For the text-containing cell, return its midpoint in (X, Y) coordinate format. 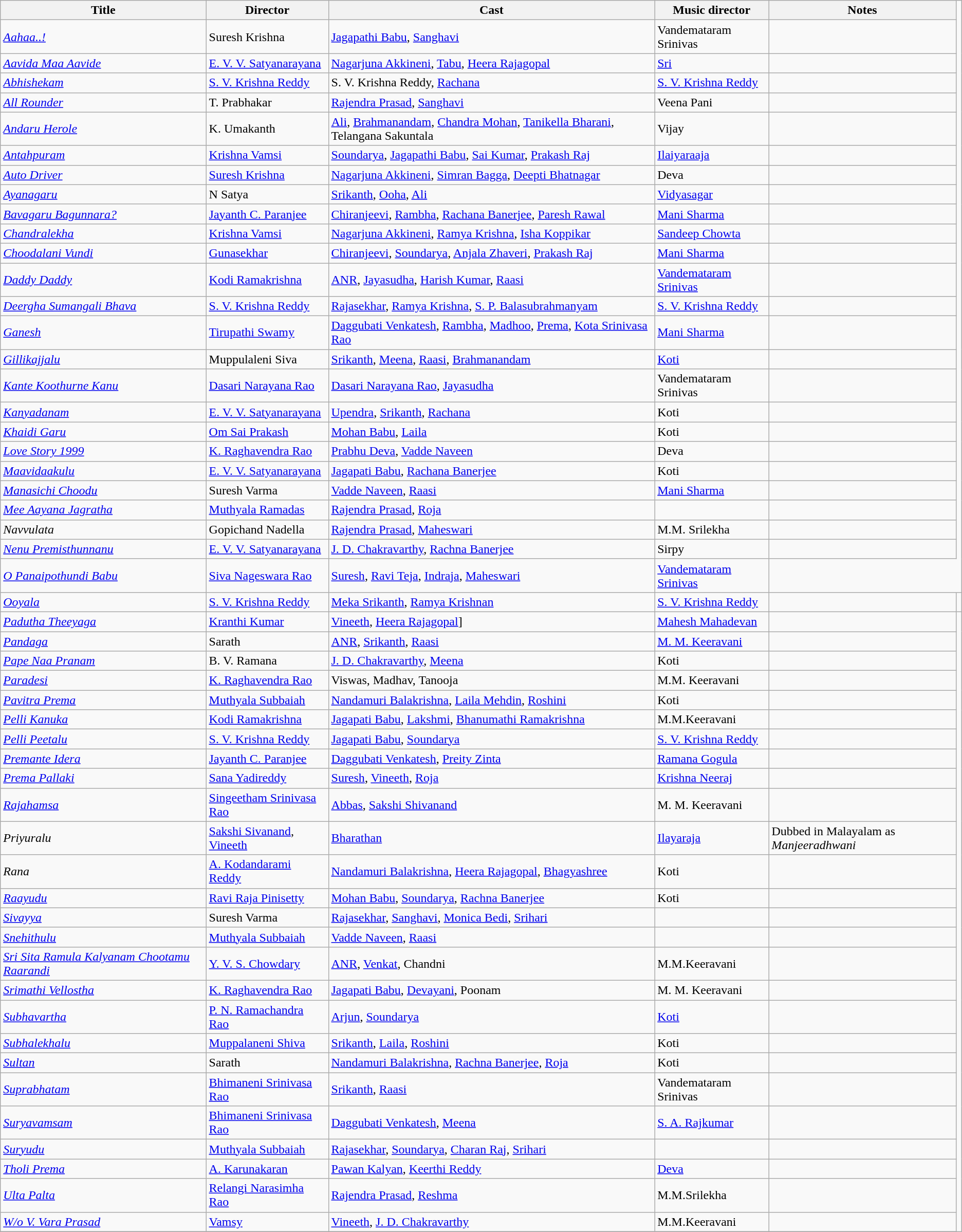
Dasari Narayana Rao, Jayasudha (491, 385)
Jagapati Babu, Devayani, Poonam (491, 990)
Gopichand Nadella (267, 529)
Ilaiyaraaja (712, 155)
Kanyadanam (103, 412)
O Panaipothundi Babu (103, 576)
Kante Koothurne Kanu (103, 385)
Nagarjuna Akkineni, Tabu, Heera Rajagopal (491, 63)
Ulta Palta (103, 1196)
Vineeth, J. D. Chakravarthy (491, 1222)
B. V. Ramana (267, 661)
Vamsy (267, 1222)
Mee Aayana Jagratha (103, 510)
Rajendra Prasad, Roja (491, 510)
Mohan Babu, Soundarya, Rachna Banerjee (491, 898)
Ramana Gogula (712, 759)
M.M.Srilekha (712, 1196)
ANR, Srikanth, Raasi (491, 641)
Suryavamsam (103, 1123)
Mohan Babu, Laila (491, 432)
Nagarjuna Akkineni, Simran Bagga, Deepti Bhatnagar (491, 175)
Abhishekam (103, 83)
Rajasekhar, Sanghavi, Monica Bedi, Srihari (491, 917)
Muppulaleni Siva (267, 359)
Suryudu (103, 1149)
Aahaa..! (103, 37)
Ilayaraja (712, 838)
Priyuralu (103, 838)
Nandamuri Balakrishna, Rachna Banerjee, Roja (491, 1063)
Paradesi (103, 681)
S. A. Rajkumar (712, 1123)
Upendra, Srikanth, Rachana (491, 412)
Jagapati Babu, Soundarya (491, 739)
M.M. Srilekha (712, 529)
Muppalaneni Shiva (267, 1043)
Ali, Brahmanandam, Chandra Mohan, Tanikella Bharani, Telangana Sakuntala (491, 128)
Srikanth, Meena, Raasi, Brahmanandam (491, 359)
Vijay (712, 128)
Director (267, 10)
Siva Nageswara Rao (267, 576)
K. Umakanth (267, 128)
Sivayya (103, 917)
M.M. Keeravani (712, 681)
Love Story 1999 (103, 451)
Manasichi Choodu (103, 490)
Y. V. S. Chowdary (267, 963)
Choodalani Vundi (103, 253)
Krishna Neeraj (712, 778)
Sri Sita Ramula Kalyanam Chootamu Raarandi (103, 963)
Sultan (103, 1063)
Rajendra Prasad, Sanghavi (491, 102)
A. Karunakaran (267, 1169)
Chiranjeevi, Soundarya, Anjala Zhaveri, Prakash Raj (491, 253)
Srikanth, Raasi (491, 1090)
Dubbed in Malayalam as Manjeeradhwani (862, 838)
Tirupathi Swamy (267, 333)
All Rounder (103, 102)
Cast (491, 10)
Muthyala Ramadas (267, 510)
Antahpuram (103, 155)
Sandeep Chowta (712, 233)
Veena Pani (712, 102)
Snehithulu (103, 937)
Rajasekhar, Soundarya, Charan Raj, Srihari (491, 1149)
N Satya (267, 194)
Daggubati Venkatesh, Meena (491, 1123)
Suresh, Ravi Teja, Indraja, Maheswari (491, 576)
Arjun, Soundarya (491, 1017)
Viswas, Madhav, Tanooja (491, 681)
Chiranjeevi, Rambha, Rachana Banerjee, Paresh Rawal (491, 214)
Pawan Kalyan, Keerthi Reddy (491, 1169)
Srimathi Vellostha (103, 990)
Auto Driver (103, 175)
T. Prabhakar (267, 102)
Daggubati Venkatesh, Preity Zinta (491, 759)
Bharathan (491, 838)
Suresh, Vineeth, Roja (491, 778)
Premante Idera (103, 759)
Notes (862, 10)
W/o V. Vara Prasad (103, 1222)
Pavitra Prema (103, 700)
Vidyasagar (712, 194)
Pape Naa Pranam (103, 661)
A. Kodandarami Reddy (267, 872)
Prema Pallaki (103, 778)
Daddy Daddy (103, 280)
Vineeth, Heera Rajagopal] (491, 621)
Relangi Narasimha Rao (267, 1196)
Aavida Maa Aavide (103, 63)
ANR, Venkat, Chandni (491, 963)
Meka Srikanth, Ramya Krishnan (491, 602)
Deergha Sumangali Bhava (103, 306)
Pelli Peetalu (103, 739)
Singeetham Srinivasa Rao (267, 805)
Nandamuri Balakrishna, Heera Rajagopal, Bhagyashree (491, 872)
Nenu Premisthunnanu (103, 549)
Daggubati Venkatesh, Rambha, Madhoo, Prema, Kota Srinivasa Rao (491, 333)
Gunasekhar (267, 253)
Rajendra Prasad, Maheswari (491, 529)
Rajahamsa (103, 805)
Kranthi Kumar (267, 621)
Title (103, 10)
Ravi Raja Pinisetty (267, 898)
Sana Yadireddy (267, 778)
Abbas, Sakshi Shivanand (491, 805)
P. N. Ramachandra Rao (267, 1017)
Rajendra Prasad, Reshma (491, 1196)
Ayanagaru (103, 194)
Gillikajjalu (103, 359)
Sakshi Sivanand, Vineeth (267, 838)
Nandamuri Balakrishna, Laila Mehdin, Roshini (491, 700)
Pandaga (103, 641)
Prabhu Deva, Vadde Naveen (491, 451)
Rajasekhar, Ramya Krishna, S. P. Balasubrahmanyam (491, 306)
Music director (712, 10)
Suprabhatam (103, 1090)
Srikanth, Laila, Roshini (491, 1043)
Ooyala (103, 602)
S. V. Krishna Reddy, Rachana (491, 83)
Ganesh (103, 333)
J. D. Chakravarthy, Rachna Banerjee (491, 549)
Subhavartha (103, 1017)
Jagapathi Babu, Sanghavi (491, 37)
Sri (712, 63)
Jagapati Babu, Rachana Banerjee (491, 471)
Chandralekha (103, 233)
ANR, Jayasudha, Harish Kumar, Raasi (491, 280)
Maavidaakulu (103, 471)
Om Sai Prakash (267, 432)
Mahesh Mahadevan (712, 621)
Subhalekhalu (103, 1043)
Srikanth, Ooha, Ali (491, 194)
Jagapati Babu, Lakshmi, Bhanumathi Ramakrishna (491, 720)
Soundarya, Jagapathi Babu, Sai Kumar, Prakash Raj (491, 155)
J. D. Chakravarthy, Meena (491, 661)
Khaidi Garu (103, 432)
Raayudu (103, 898)
Pelli Kanuka (103, 720)
Andaru Herole (103, 128)
Bavagaru Bagunnara? (103, 214)
Rana (103, 872)
Navvulata (103, 529)
Tholi Prema (103, 1169)
Sirpy (712, 549)
Nagarjuna Akkineni, Ramya Krishna, Isha Koppikar (491, 233)
Dasari Narayana Rao (267, 385)
Padutha Theeyaga (103, 621)
